Determine the [x, y] coordinate at the center of the cell enclosing the given text.  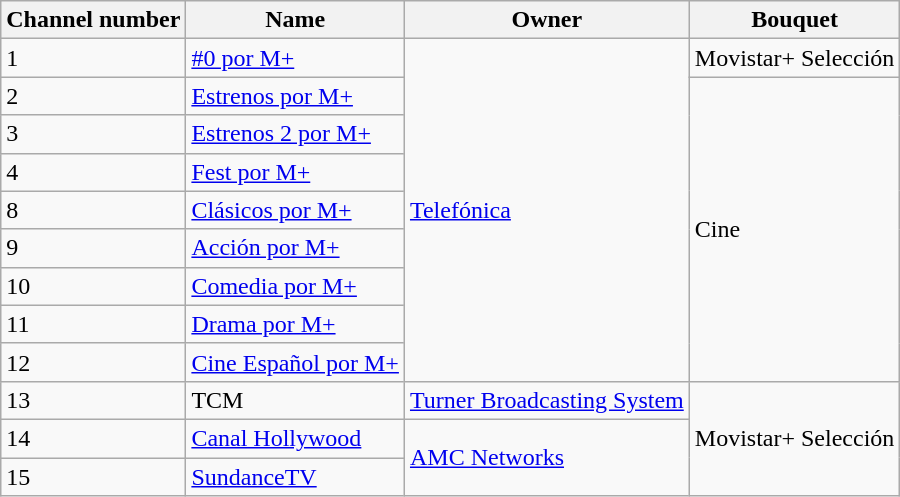
SundanceTV [296, 477]
8 [94, 210]
Owner [546, 20]
13 [94, 400]
Drama por M+ [296, 324]
10 [94, 286]
Canal Hollywood [296, 438]
Telefónica [546, 210]
AMC Networks [546, 457]
Channel number [94, 20]
4 [94, 172]
Cine [794, 229]
Turner Broadcasting System [546, 400]
Bouquet [794, 20]
TCM [296, 400]
Comedia por M+ [296, 286]
Cine Español por M+ [296, 362]
14 [94, 438]
11 [94, 324]
Clásicos por M+ [296, 210]
2 [94, 96]
15 [94, 477]
9 [94, 248]
3 [94, 134]
12 [94, 362]
Estrenos 2 por M+ [296, 134]
Fest por M+ [296, 172]
Acción por M+ [296, 248]
Estrenos por M+ [296, 96]
Name [296, 20]
#0 por M+ [296, 58]
1 [94, 58]
